Detect which cell encompasses the target text, then output its (x, y) center coordinate. 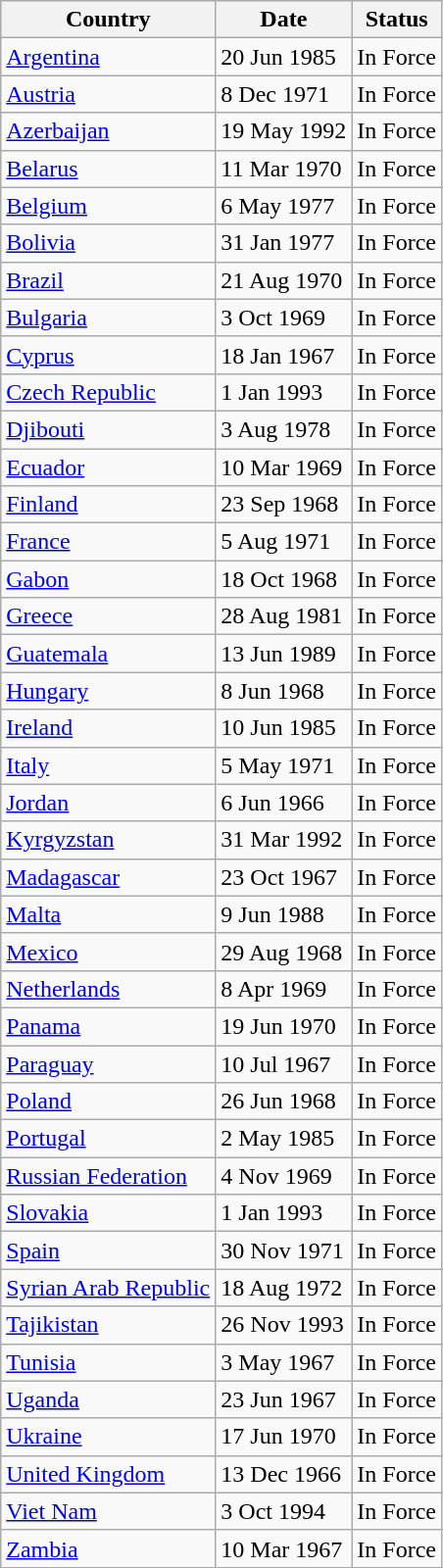
Madagascar (108, 877)
Azerbaijan (108, 131)
Greece (108, 616)
29 Aug 1968 (284, 952)
18 Oct 1968 (284, 579)
Date (284, 20)
18 Jan 1967 (284, 355)
13 Dec 1966 (284, 1474)
4 Nov 1969 (284, 1176)
Panama (108, 1026)
Ireland (108, 728)
26 Jun 1968 (284, 1102)
20 Jun 1985 (284, 57)
Kyrgyzstan (108, 840)
19 Jun 1970 (284, 1026)
31 Jan 1977 (284, 243)
Argentina (108, 57)
Ukraine (108, 1437)
Finland (108, 505)
Hungary (108, 691)
3 Aug 1978 (284, 429)
23 Jun 1967 (284, 1399)
Mexico (108, 952)
28 Aug 1981 (284, 616)
Bulgaria (108, 318)
Malta (108, 914)
10 Mar 1969 (284, 467)
13 Jun 1989 (284, 654)
Zambia (108, 1548)
10 Jul 1967 (284, 1063)
6 May 1977 (284, 206)
30 Nov 1971 (284, 1250)
31 Mar 1992 (284, 840)
Viet Nam (108, 1511)
3 May 1967 (284, 1362)
Bolivia (108, 243)
3 Oct 1994 (284, 1511)
8 Dec 1971 (284, 94)
10 Mar 1967 (284, 1548)
Brazil (108, 280)
Jordan (108, 803)
Austria (108, 94)
21 Aug 1970 (284, 280)
Czech Republic (108, 392)
26 Nov 1993 (284, 1325)
Tunisia (108, 1362)
11 Mar 1970 (284, 169)
Syrian Arab Republic (108, 1288)
Belgium (108, 206)
5 Aug 1971 (284, 542)
Gabon (108, 579)
Poland (108, 1102)
France (108, 542)
Netherlands (108, 989)
Country (108, 20)
23 Sep 1968 (284, 505)
Paraguay (108, 1063)
17 Jun 1970 (284, 1437)
Ecuador (108, 467)
5 May 1971 (284, 765)
Tajikistan (108, 1325)
3 Oct 1969 (284, 318)
8 Jun 1968 (284, 691)
10 Jun 1985 (284, 728)
Italy (108, 765)
Uganda (108, 1399)
Slovakia (108, 1213)
19 May 1992 (284, 131)
6 Jun 1966 (284, 803)
2 May 1985 (284, 1139)
United Kingdom (108, 1474)
Russian Federation (108, 1176)
23 Oct 1967 (284, 877)
Djibouti (108, 429)
Belarus (108, 169)
Guatemala (108, 654)
8 Apr 1969 (284, 989)
Portugal (108, 1139)
Spain (108, 1250)
9 Jun 1988 (284, 914)
18 Aug 1972 (284, 1288)
Status (397, 20)
Cyprus (108, 355)
